Locate the cell with the specified text and output its [x, y] center coordinate. 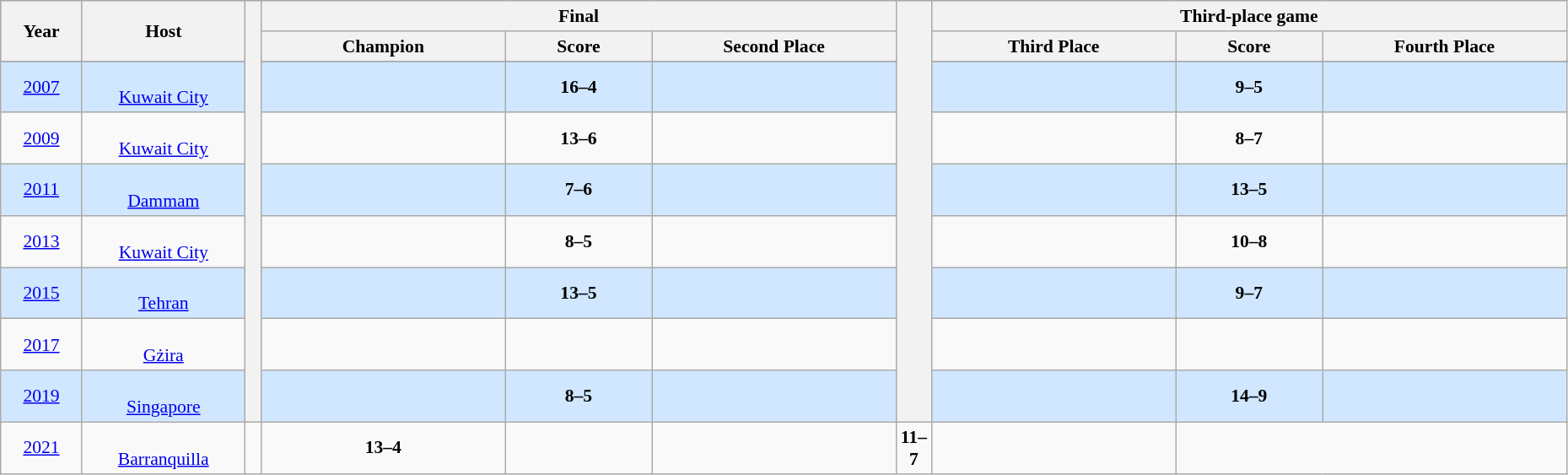
Tehran [164, 294]
10–8 [1249, 241]
Second Place [774, 46]
2011 [41, 191]
Barranquilla [164, 447]
16–4 [579, 86]
Gżira [164, 344]
2013 [41, 241]
2019 [41, 397]
2021 [41, 447]
Third-place game [1248, 16]
11–7 [913, 447]
Final [579, 16]
Year [41, 30]
Champion [384, 46]
Third Place [1053, 46]
13–6 [579, 138]
13–4 [384, 447]
2009 [41, 138]
14–9 [1249, 397]
9–7 [1249, 294]
2017 [41, 344]
2007 [41, 86]
8–7 [1249, 138]
Fourth Place [1445, 46]
2015 [41, 294]
Singapore [164, 397]
Dammam [164, 191]
7–6 [579, 191]
9–5 [1249, 86]
Host [164, 30]
